Provide the (X, Y) coordinate of the cell's center where the given text is located.  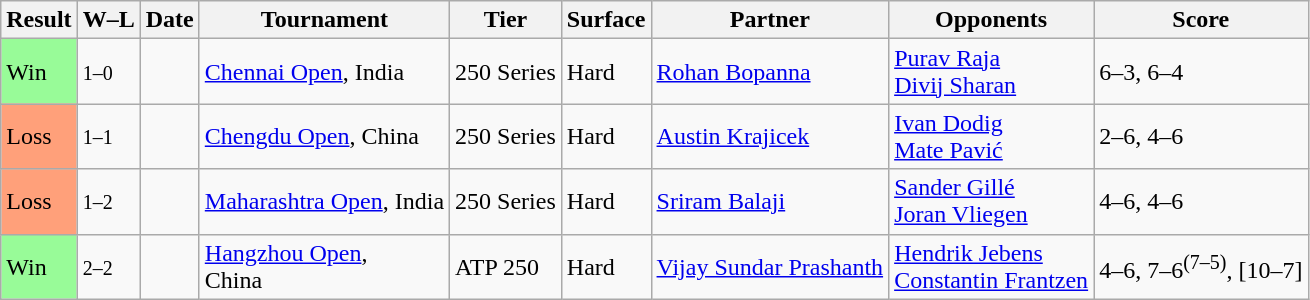
4–6, 4–6 (1201, 202)
Chennai Open, India (324, 72)
2–2 (108, 266)
Sriram Balaji (770, 202)
1–2 (108, 202)
Sander Gillé Joran Vliegen (992, 202)
ATP 250 (506, 266)
Austin Krajicek (770, 136)
Chengdu Open, China (324, 136)
Vijay Sundar Prashanth (770, 266)
Tournament (324, 20)
Date (170, 20)
Rohan Bopanna (770, 72)
W–L (108, 20)
1–0 (108, 72)
Hangzhou Open, China (324, 266)
Score (1201, 20)
4–6, 7–6(7–5), [10–7] (1201, 266)
Maharashtra Open, India (324, 202)
6–3, 6–4 (1201, 72)
Result (39, 20)
Ivan Dodig Mate Pavić (992, 136)
Partner (770, 20)
1–1 (108, 136)
Opponents (992, 20)
Surface (606, 20)
2–6, 4–6 (1201, 136)
Purav Raja Divij Sharan (992, 72)
Tier (506, 20)
Hendrik Jebens Constantin Frantzen (992, 266)
